Output the [X, Y] coordinate of the center of the cell containing the given text.  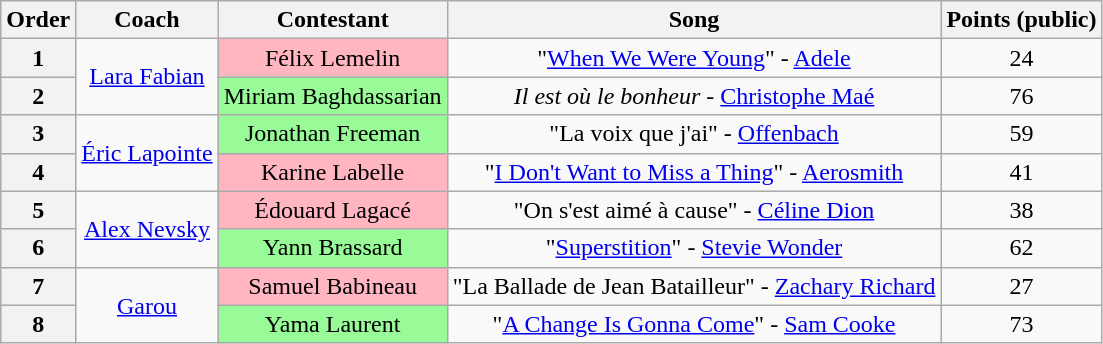
Lara Fabian [147, 77]
Alex Nevsky [147, 229]
Song [694, 20]
24 [1022, 58]
Order [38, 20]
41 [1022, 172]
5 [38, 210]
2 [38, 96]
Coach [147, 20]
Samuel Babineau [332, 286]
"A Change Is Gonna Come" - Sam Cooke [694, 324]
73 [1022, 324]
Félix Lemelin [332, 58]
Édouard Lagacé [332, 210]
4 [38, 172]
76 [1022, 96]
Yann Brassard [332, 248]
"Superstition" - Stevie Wonder [694, 248]
38 [1022, 210]
Éric Lapointe [147, 153]
59 [1022, 134]
"La voix que j'ai" - Offenbach [694, 134]
Garou [147, 305]
Contestant [332, 20]
Miriam Baghdassarian [332, 96]
8 [38, 324]
27 [1022, 286]
Jonathan Freeman [332, 134]
Il est où le bonheur - Christophe Maé [694, 96]
3 [38, 134]
Points (public) [1022, 20]
"La Ballade de Jean Batailleur" - Zachary Richard [694, 286]
6 [38, 248]
7 [38, 286]
"I Don't Want to Miss a Thing" - Aerosmith [694, 172]
62 [1022, 248]
1 [38, 58]
Karine Labelle [332, 172]
Yama Laurent [332, 324]
"When We Were Young" - Adele [694, 58]
"On s'est aimé à cause" - Céline Dion [694, 210]
